Return the (x, y) coordinate for the center point of the cell that contains the specified text.  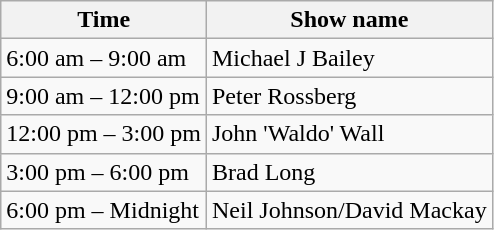
Show name (349, 20)
3:00 pm – 6:00 pm (104, 172)
Brad Long (349, 172)
12:00 pm – 3:00 pm (104, 134)
Time (104, 20)
6:00 am – 9:00 am (104, 58)
6:00 pm – Midnight (104, 210)
John 'Waldo' Wall (349, 134)
9:00 am – 12:00 pm (104, 96)
Peter Rossberg (349, 96)
Neil Johnson/David Mackay (349, 210)
Michael J Bailey (349, 58)
